Scan for the cell matching the given text and deliver its [x, y] coordinate at center. 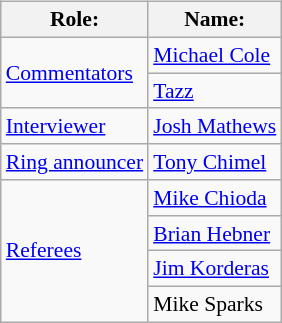
Jim Korderas [214, 269]
Referees [74, 251]
Commentators [74, 72]
Mike Chioda [214, 198]
Michael Cole [214, 55]
Role: [74, 20]
Name: [214, 20]
Mike Sparks [214, 305]
Interviewer [74, 126]
Tony Chimel [214, 162]
Ring announcer [74, 162]
Brian Hebner [214, 233]
Josh Mathews [214, 126]
Tazz [214, 91]
